For the text-containing cell, return its midpoint in (X, Y) coordinate format. 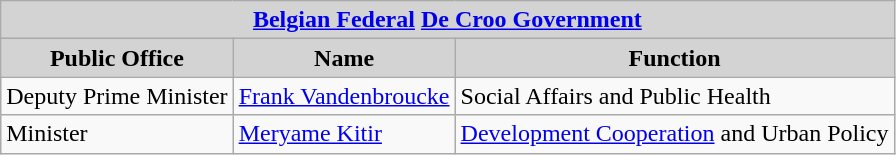
Development Cooperation and Urban Policy (674, 134)
Name (344, 58)
Belgian Federal De Croo Government (448, 20)
Frank Vandenbroucke (344, 96)
Meryame Kitir (344, 134)
Deputy Prime Minister (117, 96)
Function (674, 58)
Minister (117, 134)
Social Affairs and Public Health (674, 96)
Public Office (117, 58)
